Capture the cell that displays the provided text and extract its [x, y] central coordinate. 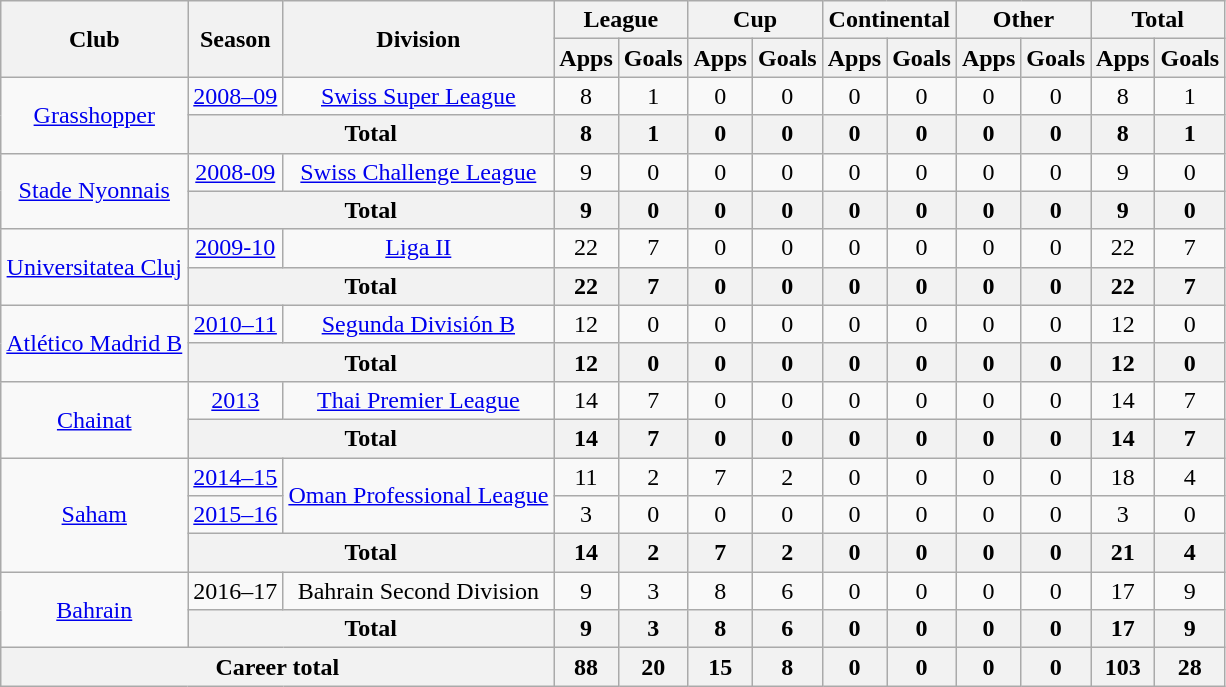
Continental [889, 20]
Bahrain Second Division [418, 591]
Club [94, 39]
28 [1190, 667]
Stade Nyonnais [94, 191]
Thai Premier League [418, 400]
Cup [755, 20]
21 [1123, 553]
Division [418, 39]
Universitatea Cluj [94, 267]
103 [1123, 667]
Swiss Challenge League [418, 172]
11 [586, 477]
Swiss Super League [418, 96]
Oman Professional League [418, 496]
League [621, 20]
Season [236, 39]
Other [1023, 20]
Career total [278, 667]
Bahrain [94, 610]
2013 [236, 400]
Liga II [418, 248]
2015–16 [236, 515]
2008-09 [236, 172]
15 [720, 667]
18 [1123, 477]
Chainat [94, 419]
20 [653, 667]
88 [586, 667]
2008–09 [236, 96]
2016–17 [236, 591]
2010–11 [236, 324]
Atlético Madrid B [94, 343]
2009-10 [236, 248]
Segunda División B [418, 324]
Grasshopper [94, 115]
Saham [94, 515]
2014–15 [236, 477]
